Find where the given text appears and provide that cell's center as (X, Y) coordinate. 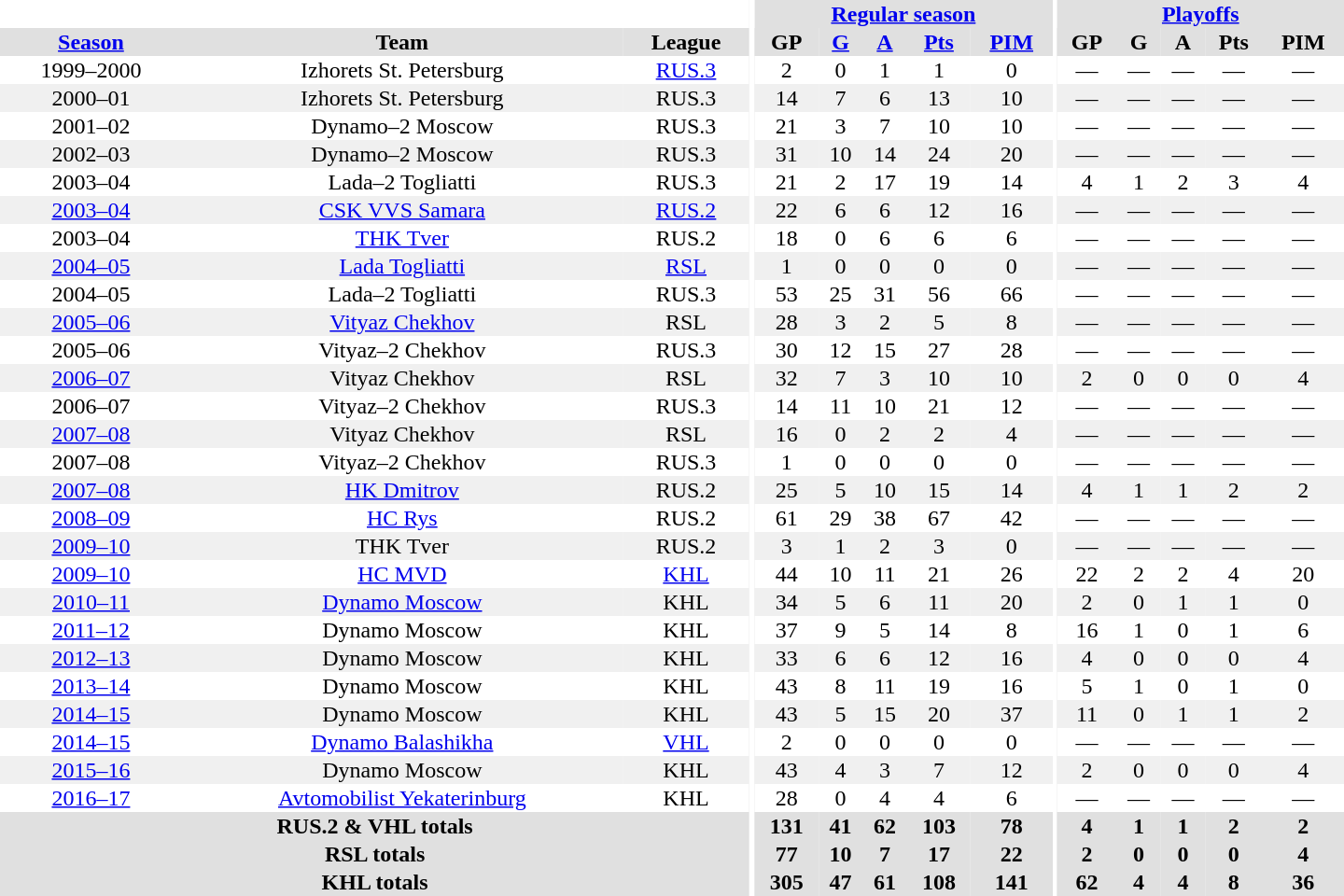
Team (402, 42)
2015–16 (91, 770)
38 (885, 518)
Season (91, 42)
26 (1012, 574)
103 (939, 826)
131 (786, 826)
42 (1012, 518)
HC Rys (402, 518)
24 (939, 154)
Dynamo Balashikha (402, 742)
32 (786, 378)
53 (786, 294)
2010–11 (91, 602)
36 (1303, 882)
Avtomobilist Yekaterinburg (402, 798)
RUS.2 & VHL totals (375, 826)
27 (939, 350)
HK Dmitrov (402, 490)
141 (1012, 882)
56 (939, 294)
47 (840, 882)
2000–01 (91, 98)
29 (840, 518)
2012–13 (91, 658)
CSK VVS Samara (402, 210)
2013–14 (91, 686)
2016–17 (91, 798)
30 (786, 350)
1999–2000 (91, 70)
41 (840, 826)
2008–09 (91, 518)
77 (786, 854)
Lada Togliatti (402, 266)
305 (786, 882)
67 (939, 518)
18 (786, 238)
2011–12 (91, 630)
HC MVD (402, 574)
VHL (686, 742)
RSL totals (375, 854)
78 (1012, 826)
34 (786, 602)
108 (939, 882)
Regular season (903, 14)
13 (939, 98)
2002–03 (91, 154)
66 (1012, 294)
33 (786, 658)
Playoffs (1200, 14)
2001–02 (91, 126)
League (686, 42)
44 (786, 574)
9 (840, 630)
KHL totals (375, 882)
